Locate the cell with the specified text and output its (x, y) center coordinate. 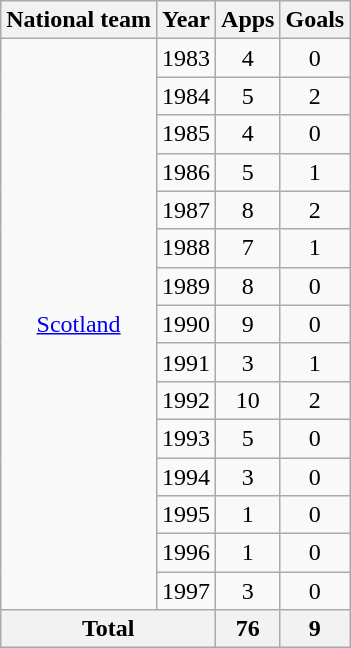
1994 (186, 477)
1992 (186, 400)
1995 (186, 515)
Apps (248, 20)
Scotland (79, 324)
1985 (186, 134)
Year (186, 20)
National team (79, 20)
1984 (186, 96)
1993 (186, 438)
1983 (186, 58)
1987 (186, 210)
1991 (186, 362)
7 (248, 248)
Goals (315, 20)
Total (108, 629)
1990 (186, 324)
1996 (186, 553)
76 (248, 629)
1997 (186, 591)
1986 (186, 172)
10 (248, 400)
1989 (186, 286)
1988 (186, 248)
